Capture the cell that displays the provided text and extract its (X, Y) central coordinate. 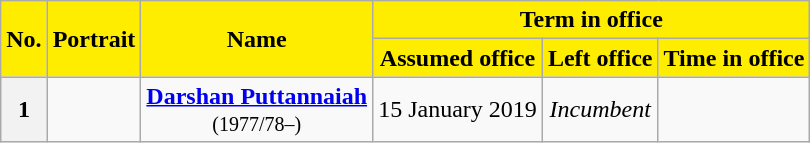
Portrait (94, 39)
Time in office (734, 58)
Darshan Puttannaiah(1977/78–) (257, 110)
Left office (600, 58)
15 January 2019 (458, 110)
Incumbent (600, 110)
Assumed office (458, 58)
Term in office (592, 20)
No. (24, 39)
1 (24, 110)
Name (257, 39)
